Return [x, y] of the center of cell containing provided text 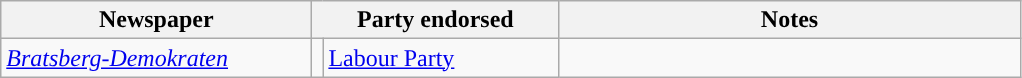
Notes [790, 20]
Bratsberg-Demokraten [156, 58]
Party endorsed [436, 20]
Newspaper [156, 20]
Labour Party [441, 58]
